Determine the (x, y) coordinate at the center of the cell enclosing the given text.  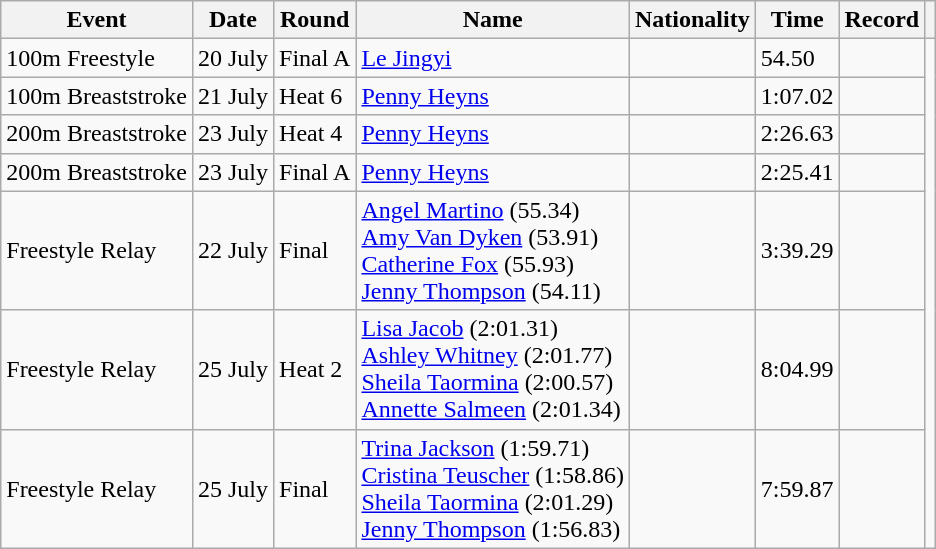
Trina Jackson (1:59.71)Cristina Teuscher (1:58.86)Sheila Taormina (2:01.29)Jenny Thompson (1:56.83) (493, 488)
Heat 6 (315, 96)
20 July (232, 58)
Nationality (692, 20)
Lisa Jacob (2:01.31)Ashley Whitney (2:01.77)Sheila Taormina (2:00.57)Annette Salmeen (2:01.34) (493, 370)
Name (493, 20)
2:25.41 (797, 172)
Date (232, 20)
Round (315, 20)
7:59.87 (797, 488)
Heat 4 (315, 134)
22 July (232, 250)
Time (797, 20)
100m Breaststroke (97, 96)
Event (97, 20)
Heat 2 (315, 370)
Angel Martino (55.34)Amy Van Dyken (53.91)Catherine Fox (55.93)Jenny Thompson (54.11) (493, 250)
21 July (232, 96)
3:39.29 (797, 250)
Record (882, 20)
1:07.02 (797, 96)
100m Freestyle (97, 58)
8:04.99 (797, 370)
2:26.63 (797, 134)
Le Jingyi (493, 58)
54.50 (797, 58)
